Detect which cell encompasses the target text, then output its (X, Y) center coordinate. 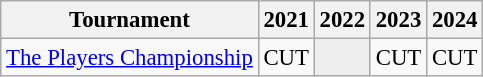
2024 (455, 20)
2022 (342, 20)
Tournament (130, 20)
The Players Championship (130, 58)
2023 (398, 20)
2021 (286, 20)
